Locate the cell with the specified text and output its [X, Y] center coordinate. 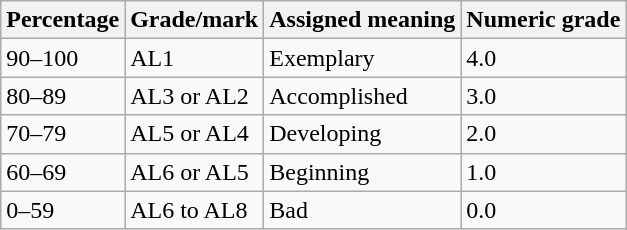
80–89 [63, 96]
AL5 or AL4 [194, 134]
Grade/mark [194, 20]
AL6 or AL5 [194, 172]
0–59 [63, 210]
AL3 or AL2 [194, 96]
Beginning [362, 172]
2.0 [544, 134]
Developing [362, 134]
Assigned meaning [362, 20]
4.0 [544, 58]
AL6 to AL8 [194, 210]
Numeric grade [544, 20]
Accomplished [362, 96]
1.0 [544, 172]
AL1 [194, 58]
90–100 [63, 58]
60–69 [63, 172]
70–79 [63, 134]
0.0 [544, 210]
Bad [362, 210]
3.0 [544, 96]
Percentage [63, 20]
Exemplary [362, 58]
